Provide the (x, y) coordinate of the cell's center where the given text is located.  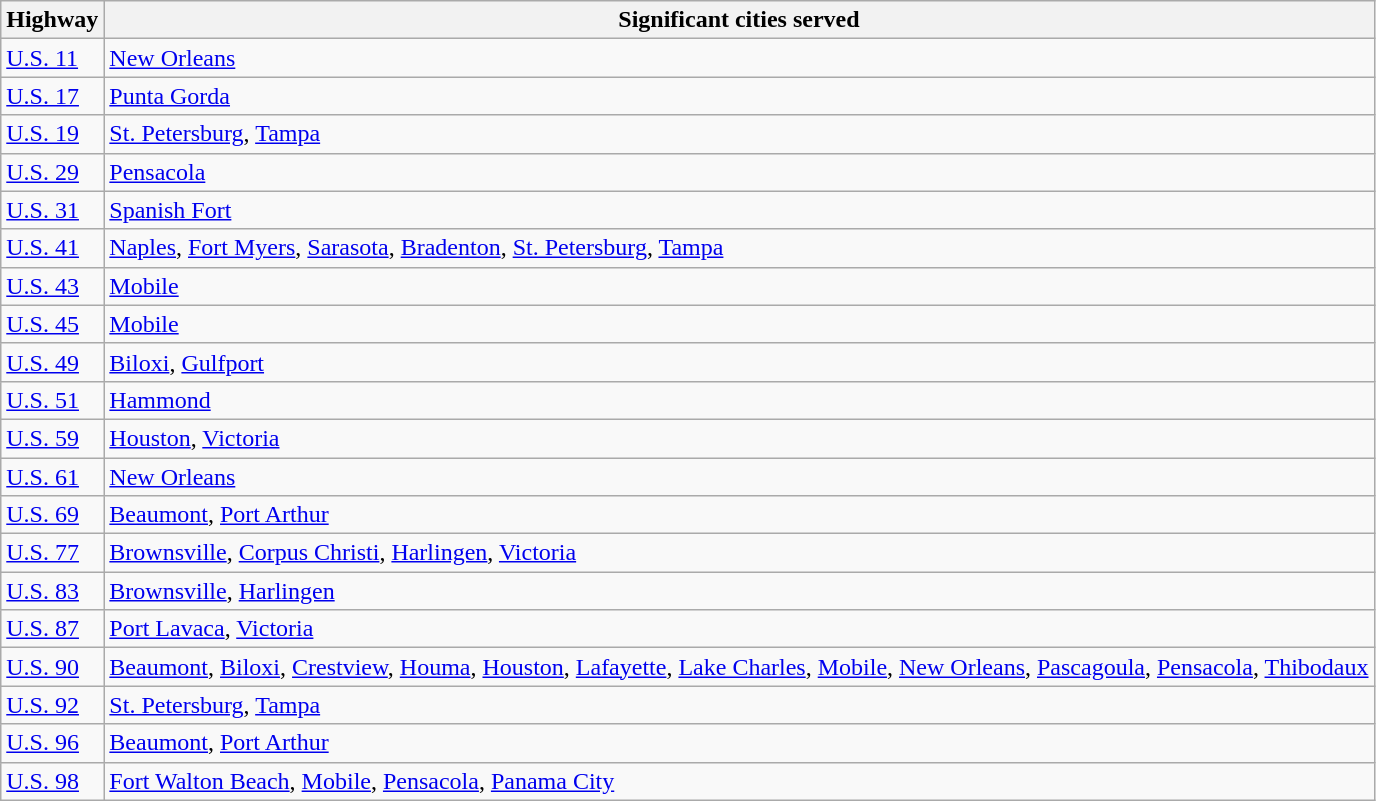
U.S. 49 (52, 362)
U.S. 92 (52, 705)
U.S. 83 (52, 591)
U.S. 77 (52, 553)
U.S. 43 (52, 286)
Fort Walton Beach, Mobile, Pensacola, Panama City (739, 781)
Biloxi, Gulfport (739, 362)
Houston, Victoria (739, 438)
U.S. 31 (52, 210)
U.S. 87 (52, 629)
Port Lavaca, Victoria (739, 629)
U.S. 41 (52, 248)
U.S. 69 (52, 515)
Highway (52, 20)
U.S. 29 (52, 172)
Hammond (739, 400)
U.S. 11 (52, 58)
U.S. 59 (52, 438)
Pensacola (739, 172)
U.S. 19 (52, 134)
Punta Gorda (739, 96)
Beaumont, Biloxi, Crestview, Houma, Houston, Lafayette, Lake Charles, Mobile, New Orleans, Pascagoula, Pensacola, Thibodaux (739, 667)
Brownsville, Corpus Christi, Harlingen, Victoria (739, 553)
U.S. 98 (52, 781)
U.S. 61 (52, 477)
U.S. 17 (52, 96)
Brownsville, Harlingen (739, 591)
Significant cities served (739, 20)
U.S. 96 (52, 743)
Naples, Fort Myers, Sarasota, Bradenton, St. Petersburg, Tampa (739, 248)
U.S. 51 (52, 400)
U.S. 45 (52, 324)
U.S. 90 (52, 667)
Spanish Fort (739, 210)
